Identify which cell holds the provided text, then report its [X, Y] central coordinate. 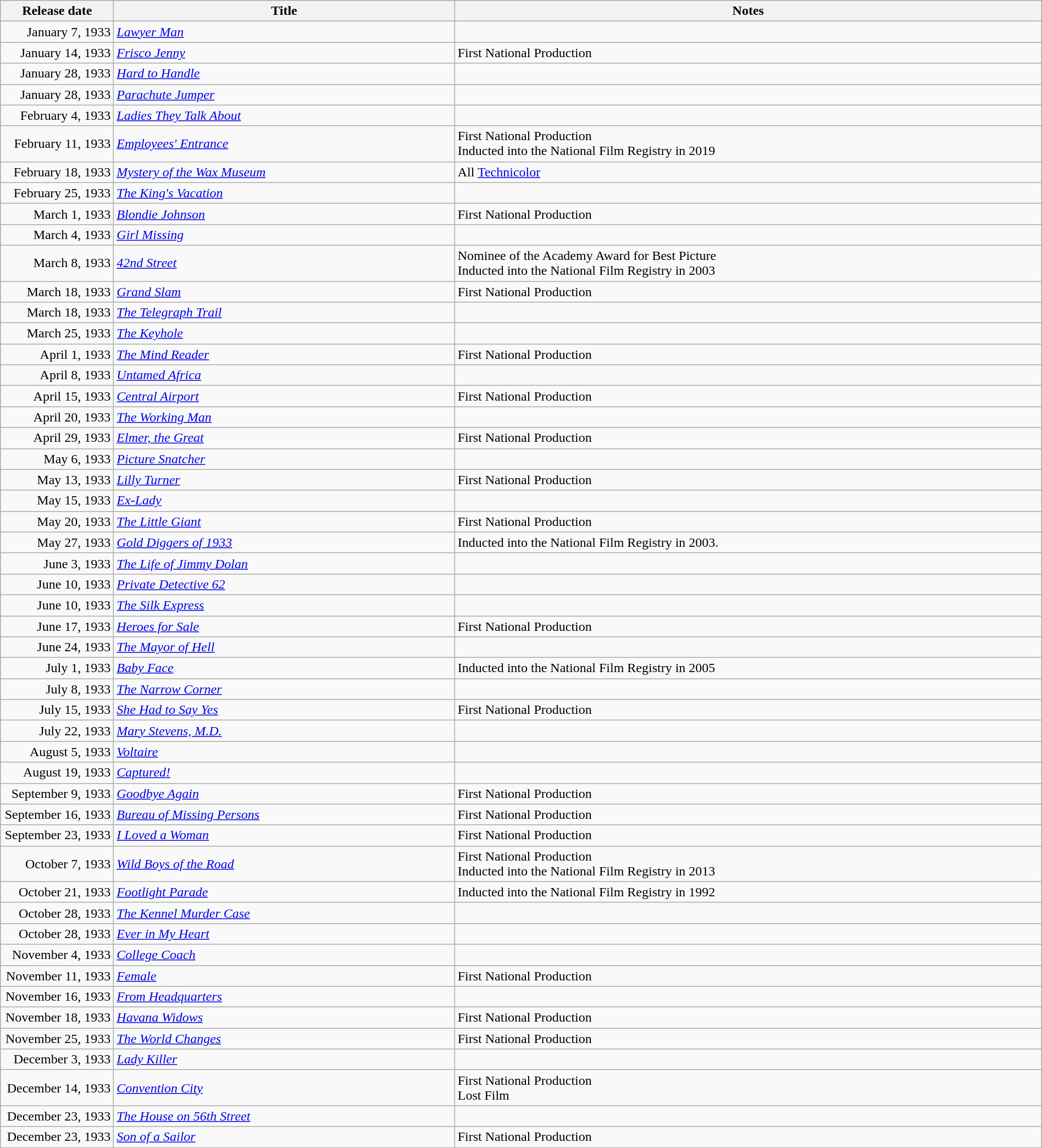
August 19, 1933 [57, 773]
November 25, 1933 [57, 1039]
Parachute Jumper [284, 95]
February 11, 1933 [57, 144]
First National ProductionInducted into the National Film Registry in 2019 [748, 144]
December 3, 1933 [57, 1060]
Female [284, 975]
September 16, 1933 [57, 814]
First National ProductionLost Film [748, 1088]
Goodbye Again [284, 794]
The World Changes [284, 1039]
Lilly Turner [284, 480]
Inducted into the National Film Registry in 1992 [748, 892]
Grand Slam [284, 292]
42nd Street [284, 263]
July 1, 1933 [57, 668]
The Little Giant [284, 522]
Title [284, 11]
November 4, 1933 [57, 955]
July 8, 1933 [57, 689]
March 4, 1933 [57, 235]
The Life of Jimmy Dolan [284, 563]
December 14, 1933 [57, 1088]
The Kennel Murder Case [284, 913]
May 27, 1933 [57, 542]
The Telegraph Trail [284, 313]
May 20, 1933 [57, 522]
Employees' Entrance [284, 144]
January 7, 1933 [57, 32]
Frisco Jenny [284, 53]
From Headquarters [284, 997]
The Working Man [284, 417]
Girl Missing [284, 235]
The Mind Reader [284, 354]
Release date [57, 11]
Footlight Parade [284, 892]
Baby Face [284, 668]
April 20, 1933 [57, 417]
College Coach [284, 955]
March 1, 1933 [57, 214]
March 8, 1933 [57, 263]
Elmer, the Great [284, 438]
The House on 56th Street [284, 1116]
April 8, 1933 [57, 375]
Heroes for Sale [284, 626]
First National ProductionInducted into the National Film Registry in 2013 [748, 864]
Son of a Sailor [284, 1137]
September 9, 1933 [57, 794]
November 11, 1933 [57, 975]
Hard to Handle [284, 74]
April 1, 1933 [57, 354]
April 15, 1933 [57, 396]
January 14, 1933 [57, 53]
May 15, 1933 [57, 501]
Ladies They Talk About [284, 115]
Mystery of the Wax Museum [284, 172]
March 25, 1933 [57, 334]
May 6, 1933 [57, 459]
September 23, 1933 [57, 835]
July 15, 1933 [57, 710]
Convention City [284, 1088]
October 7, 1933 [57, 864]
The Mayor of Hell [284, 647]
Untamed Africa [284, 375]
Bureau of Missing Persons [284, 814]
The Silk Express [284, 605]
June 17, 1933 [57, 626]
Ex-Lady [284, 501]
May 13, 1933 [57, 480]
The Keyhole [284, 334]
The Narrow Corner [284, 689]
Private Detective 62 [284, 584]
February 18, 1933 [57, 172]
Ever in My Heart [284, 934]
Blondie Johnson [284, 214]
April 29, 1933 [57, 438]
February 25, 1933 [57, 193]
I Loved a Woman [284, 835]
Inducted into the National Film Registry in 2005 [748, 668]
Wild Boys of the Road [284, 864]
Notes [748, 11]
February 4, 1933 [57, 115]
Mary Stevens, M.D. [284, 731]
November 16, 1933 [57, 997]
Central Airport [284, 396]
June 24, 1933 [57, 647]
Captured! [284, 773]
August 5, 1933 [57, 752]
Lawyer Man [284, 32]
October 21, 1933 [57, 892]
July 22, 1933 [57, 731]
She Had to Say Yes [284, 710]
Havana Widows [284, 1018]
Lady Killer [284, 1060]
Nominee of the Academy Award for Best PictureInducted into the National Film Registry in 2003 [748, 263]
All Technicolor [748, 172]
The King's Vacation [284, 193]
Inducted into the National Film Registry in 2003. [748, 542]
Voltaire [284, 752]
Gold Diggers of 1933 [284, 542]
June 3, 1933 [57, 563]
November 18, 1933 [57, 1018]
Picture Snatcher [284, 459]
